Output the [x, y] coordinate of the center of the cell containing the given text.  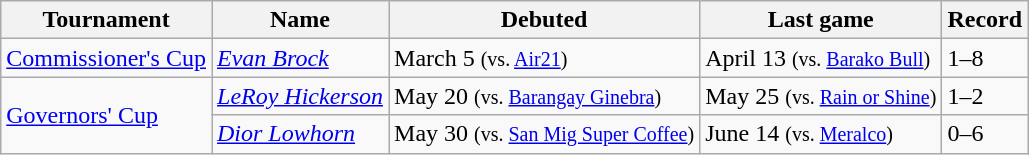
June 14 (vs. Meralco) [821, 134]
Last game [821, 20]
May 20 (vs. Barangay Ginebra) [544, 96]
Dior Lowhorn [300, 134]
LeRoy Hickerson [300, 96]
May 30 (vs. San Mig Super Coffee) [544, 134]
Tournament [106, 20]
Debuted [544, 20]
1–8 [985, 58]
Commissioner's Cup [106, 58]
1–2 [985, 96]
Evan Brock [300, 58]
Record [985, 20]
0–6 [985, 134]
May 25 (vs. Rain or Shine) [821, 96]
March 5 (vs. Air21) [544, 58]
Name [300, 20]
Governors' Cup [106, 115]
April 13 (vs. Barako Bull) [821, 58]
